Identify which cell holds the provided text, then report its (X, Y) central coordinate. 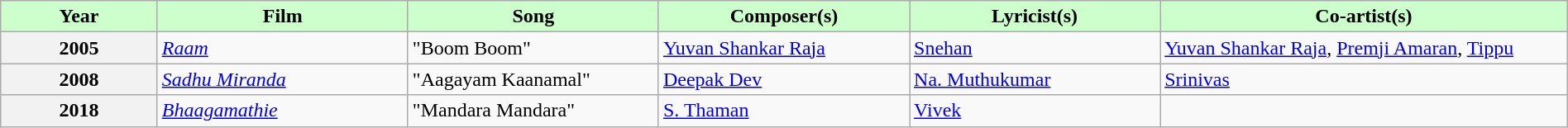
Sadhu Miranda (283, 79)
Vivek (1035, 111)
S. Thaman (784, 111)
Lyricist(s) (1035, 17)
Film (283, 17)
Yuvan Shankar Raja, Premji Amaran, Tippu (1365, 48)
Yuvan Shankar Raja (784, 48)
"Mandara Mandara" (533, 111)
Raam (283, 48)
"Boom Boom" (533, 48)
2008 (79, 79)
Song (533, 17)
Deepak Dev (784, 79)
2018 (79, 111)
2005 (79, 48)
Snehan (1035, 48)
Co-artist(s) (1365, 17)
Srinivas (1365, 79)
Bhaagamathie (283, 111)
"Aagayam Kaanamal" (533, 79)
Composer(s) (784, 17)
Year (79, 17)
Na. Muthukumar (1035, 79)
